Determine the (X, Y) coordinate at the center of the cell enclosing the given text.  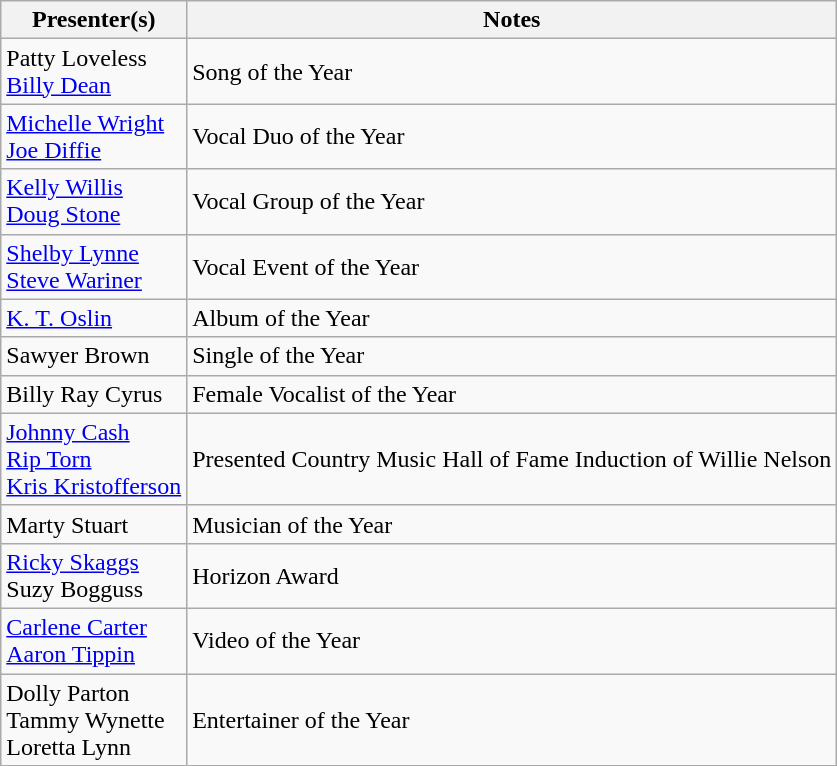
Shelby LynneSteve Wariner (94, 266)
Vocal Event of the Year (512, 266)
Video of the Year (512, 640)
Patty LovelessBilly Dean (94, 72)
Entertainer of the Year (512, 720)
Vocal Group of the Year (512, 202)
Ricky SkaggsSuzy Bogguss (94, 576)
Presenter(s) (94, 20)
Song of the Year (512, 72)
Dolly PartonTammy WynetteLoretta Lynn (94, 720)
Carlene CarterAaron Tippin (94, 640)
Single of the Year (512, 356)
Marty Stuart (94, 524)
Johnny CashRip TornKris Kristofferson (94, 459)
K. T. Oslin (94, 318)
Presented Country Music Hall of Fame Induction of Willie Nelson (512, 459)
Horizon Award (512, 576)
Musician of the Year (512, 524)
Sawyer Brown (94, 356)
Female Vocalist of the Year (512, 394)
Album of the Year (512, 318)
Billy Ray Cyrus (94, 394)
Kelly WillisDoug Stone (94, 202)
Vocal Duo of the Year (512, 136)
Michelle WrightJoe Diffie (94, 136)
Notes (512, 20)
